Detect which cell encompasses the target text, then output its (x, y) center coordinate. 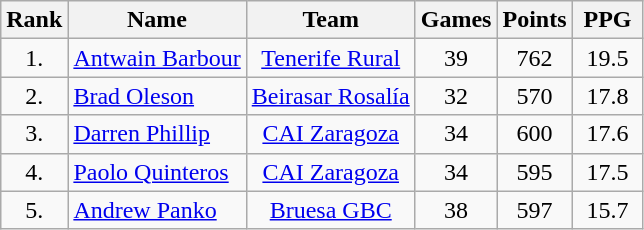
597 (534, 210)
Games (456, 20)
17.8 (608, 96)
600 (534, 134)
Tenerife Rural (330, 58)
Andrew Panko (157, 210)
32 (456, 96)
17.5 (608, 172)
Antwain Barbour (157, 58)
Bruesa GBC (330, 210)
Points (534, 20)
762 (534, 58)
19.5 (608, 58)
570 (534, 96)
Rank (34, 20)
PPG (608, 20)
Team (330, 20)
5. (34, 210)
2. (34, 96)
1. (34, 58)
3. (34, 134)
595 (534, 172)
Brad Oleson (157, 96)
Beirasar Rosalía (330, 96)
4. (34, 172)
Darren Phillip (157, 134)
Paolo Quinteros (157, 172)
Name (157, 20)
17.6 (608, 134)
38 (456, 210)
15.7 (608, 210)
39 (456, 58)
